Capture the cell that displays the provided text and extract its [x, y] central coordinate. 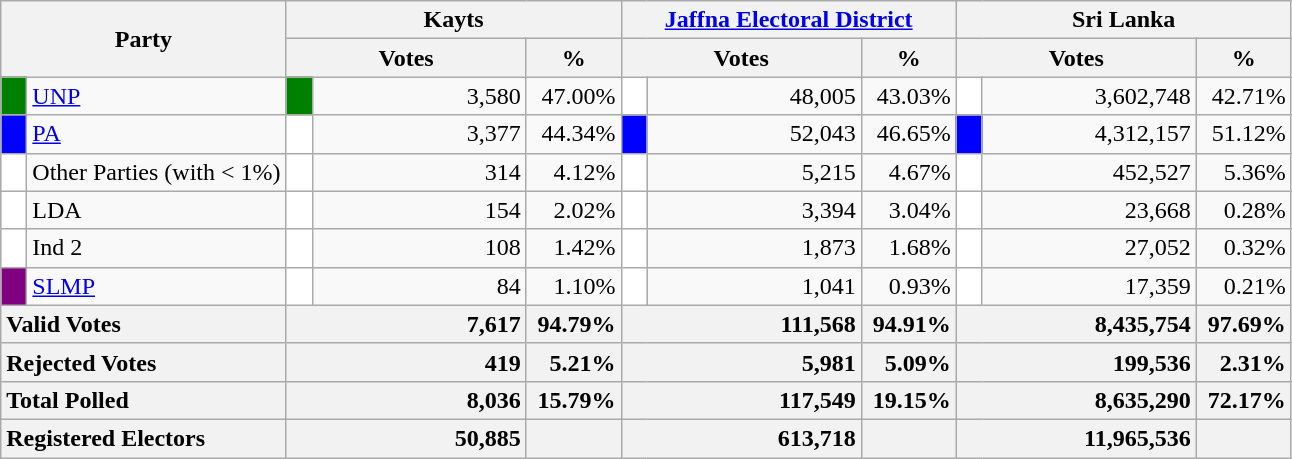
314 [419, 172]
3,580 [419, 96]
15.79% [574, 400]
4.12% [574, 172]
51.12% [1244, 134]
42.71% [1244, 96]
44.34% [574, 134]
0.32% [1244, 248]
0.93% [908, 286]
111,568 [741, 324]
117,549 [741, 400]
5.21% [574, 362]
1,873 [754, 248]
50,885 [406, 438]
0.28% [1244, 210]
Other Parties (with < 1%) [156, 172]
3.04% [908, 210]
43.03% [908, 96]
19.15% [908, 400]
3,602,748 [1089, 96]
Valid Votes [144, 324]
1,041 [754, 286]
23,668 [1089, 210]
419 [406, 362]
94.79% [574, 324]
Party [144, 39]
452,527 [1089, 172]
94.91% [908, 324]
1.68% [908, 248]
108 [419, 248]
3,377 [419, 134]
Jaffna Electoral District [788, 20]
0.21% [1244, 286]
PA [156, 134]
UNP [156, 96]
SLMP [156, 286]
7,617 [406, 324]
Ind 2 [156, 248]
Sri Lanka [1124, 20]
84 [419, 286]
46.65% [908, 134]
47.00% [574, 96]
5,215 [754, 172]
2.31% [1244, 362]
3,394 [754, 210]
5,981 [741, 362]
11,965,536 [1076, 438]
48,005 [754, 96]
Rejected Votes [144, 362]
97.69% [1244, 324]
52,043 [754, 134]
4,312,157 [1089, 134]
8,036 [406, 400]
8,435,754 [1076, 324]
5.09% [908, 362]
199,536 [1076, 362]
Kayts [454, 20]
4.67% [908, 172]
1.42% [574, 248]
2.02% [574, 210]
5.36% [1244, 172]
LDA [156, 210]
17,359 [1089, 286]
Registered Electors [144, 438]
72.17% [1244, 400]
8,635,290 [1076, 400]
613,718 [741, 438]
154 [419, 210]
Total Polled [144, 400]
27,052 [1089, 248]
1.10% [574, 286]
